Search for the cell housing the specified text and yield its (x, y) center coordinate. 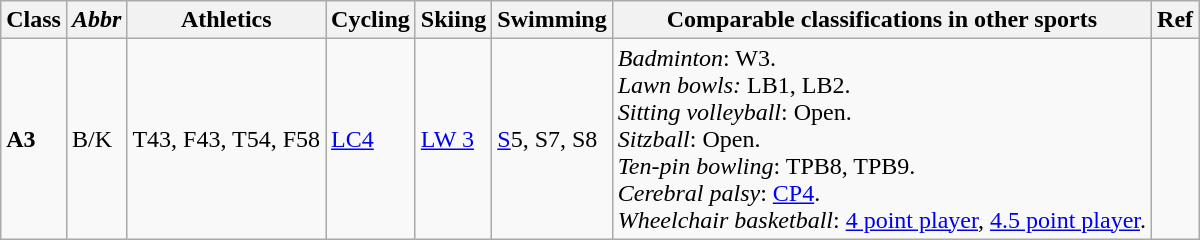
S5, S7, S8 (552, 139)
Cycling (371, 20)
A3 (34, 139)
Swimming (552, 20)
LC4 (371, 139)
Ref (1176, 20)
T43, F43, T54, F58 (226, 139)
Abbr (96, 20)
B/K (96, 139)
LW 3 (453, 139)
Athletics (226, 20)
Skiing (453, 20)
Comparable classifications in other sports (882, 20)
Class (34, 20)
